Locate the cell with the specified text and output its (X, Y) center coordinate. 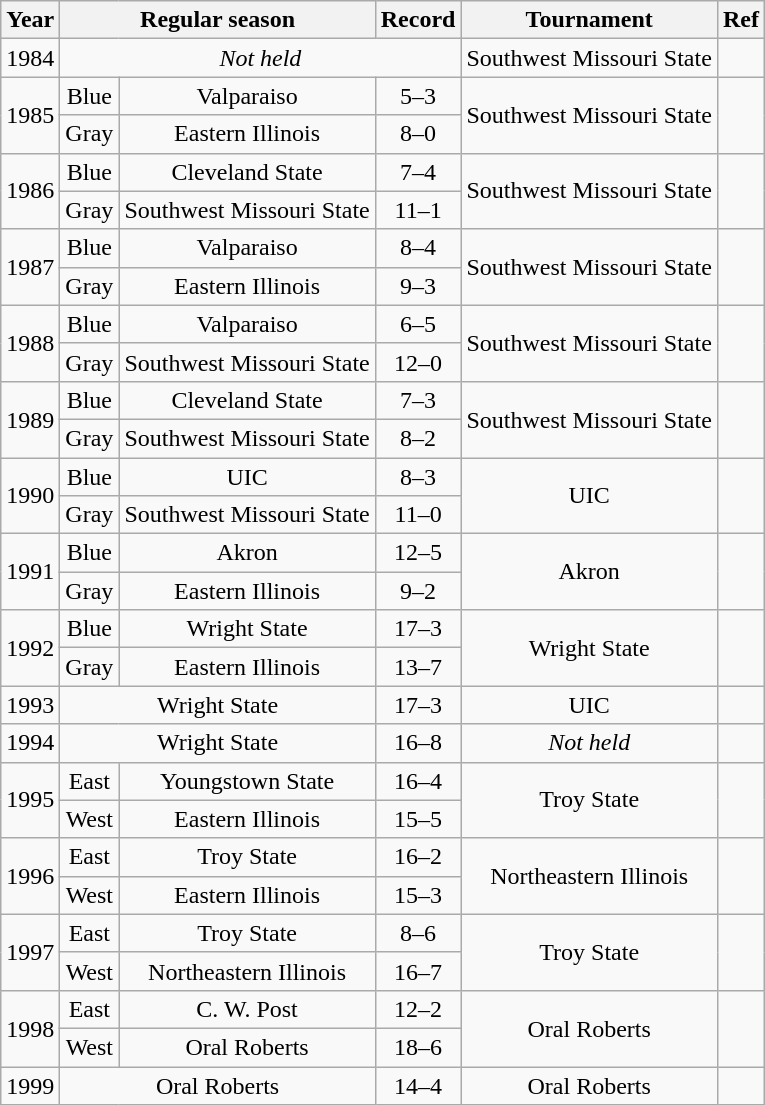
C. W. Post (247, 1009)
8–4 (418, 248)
1984 (30, 58)
15–5 (418, 819)
Tournament (589, 20)
1993 (30, 705)
1995 (30, 800)
Ref (740, 20)
1986 (30, 191)
1987 (30, 267)
11–1 (418, 210)
12–5 (418, 553)
1996 (30, 876)
1992 (30, 648)
5–3 (418, 96)
9–2 (418, 591)
15–3 (418, 895)
Record (418, 20)
8–0 (418, 134)
8–3 (418, 477)
7–4 (418, 172)
13–7 (418, 667)
1991 (30, 572)
1997 (30, 952)
Regular season (218, 20)
1990 (30, 496)
16–7 (418, 971)
7–3 (418, 400)
Year (30, 20)
1998 (30, 1028)
1989 (30, 419)
1985 (30, 115)
16–2 (418, 857)
12–2 (418, 1009)
Youngstown State (247, 781)
18–6 (418, 1047)
16–4 (418, 781)
1988 (30, 343)
11–0 (418, 515)
1999 (30, 1085)
8–6 (418, 933)
1994 (30, 743)
12–0 (418, 362)
14–4 (418, 1085)
8–2 (418, 438)
16–8 (418, 743)
9–3 (418, 286)
6–5 (418, 324)
